Identify which cell holds the provided text, then report its [x, y] central coordinate. 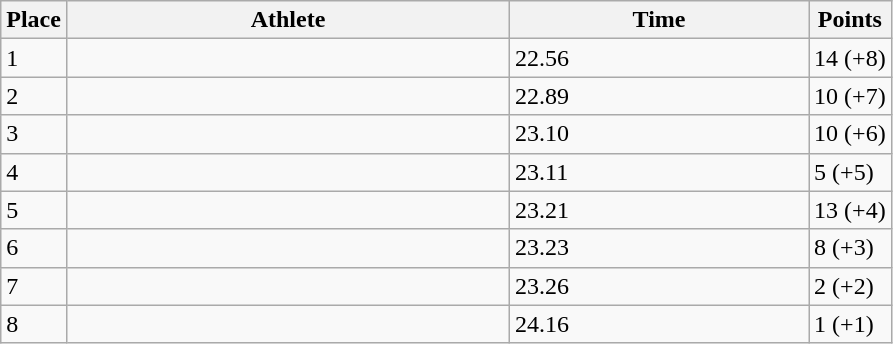
Place [34, 20]
Time [660, 20]
14 (+8) [850, 58]
1 [34, 58]
23.26 [660, 286]
13 (+4) [850, 210]
2 (+2) [850, 286]
Athlete [288, 20]
1 (+1) [850, 324]
22.56 [660, 58]
6 [34, 248]
8 (+3) [850, 248]
3 [34, 134]
5 (+5) [850, 172]
24.16 [660, 324]
5 [34, 210]
10 (+7) [850, 96]
23.10 [660, 134]
8 [34, 324]
22.89 [660, 96]
2 [34, 96]
4 [34, 172]
10 (+6) [850, 134]
7 [34, 286]
Points [850, 20]
23.23 [660, 248]
23.21 [660, 210]
23.11 [660, 172]
